Capture the cell that displays the provided text and extract its [X, Y] central coordinate. 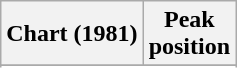
Peakposition [189, 34]
Chart (1981) [72, 34]
